Return (x, y) of the center of cell containing provided text 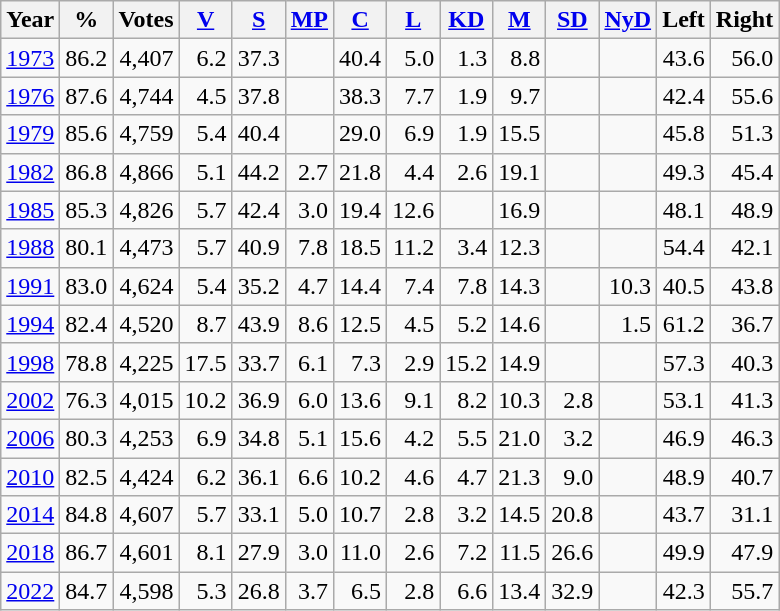
4,253 (146, 438)
37.3 (258, 58)
86.7 (86, 553)
76.3 (86, 400)
4,598 (146, 591)
11.0 (360, 553)
49.3 (684, 172)
54.4 (684, 248)
42.3 (684, 591)
1988 (30, 248)
17.5 (206, 362)
2014 (30, 515)
15.5 (520, 134)
9.0 (572, 477)
84.8 (86, 515)
43.9 (258, 324)
14.9 (520, 362)
14.3 (520, 286)
15.2 (466, 362)
MP (309, 20)
15.6 (360, 438)
55.7 (744, 591)
1985 (30, 210)
3.4 (466, 248)
21.8 (360, 172)
35.2 (258, 286)
6.1 (309, 362)
6.5 (360, 591)
L (414, 20)
86.8 (86, 172)
1973 (30, 58)
14.5 (520, 515)
7.7 (414, 96)
4,624 (146, 286)
7.3 (360, 362)
2022 (30, 591)
12.5 (360, 324)
43.8 (744, 286)
2006 (30, 438)
1994 (30, 324)
M (520, 20)
% (86, 20)
14.4 (360, 286)
13.6 (360, 400)
37.8 (258, 96)
57.3 (684, 362)
46.9 (684, 438)
4,473 (146, 248)
36.9 (258, 400)
19.1 (520, 172)
C (360, 20)
12.6 (414, 210)
4,744 (146, 96)
26.8 (258, 591)
44.2 (258, 172)
61.2 (684, 324)
31.1 (744, 515)
4.2 (414, 438)
33.7 (258, 362)
80.1 (86, 248)
19.4 (360, 210)
4,424 (146, 477)
16.9 (520, 210)
32.9 (572, 591)
4,225 (146, 362)
9.7 (520, 96)
2.7 (309, 172)
10.7 (360, 515)
85.3 (86, 210)
83.0 (86, 286)
8.8 (520, 58)
7.4 (414, 286)
S (258, 20)
82.5 (86, 477)
87.6 (86, 96)
3.7 (309, 591)
8.7 (206, 324)
9.1 (414, 400)
4,015 (146, 400)
4,601 (146, 553)
40.7 (744, 477)
21.0 (520, 438)
KD (466, 20)
27.9 (258, 553)
8.1 (206, 553)
4,759 (146, 134)
45.8 (684, 134)
46.3 (744, 438)
33.1 (258, 515)
4,407 (146, 58)
82.4 (86, 324)
53.1 (684, 400)
14.6 (520, 324)
40.3 (744, 362)
Right (744, 20)
NyD (628, 20)
4,826 (146, 210)
1.5 (628, 324)
18.5 (360, 248)
29.0 (360, 134)
1.3 (466, 58)
Left (684, 20)
47.9 (744, 553)
78.8 (86, 362)
1998 (30, 362)
2018 (30, 553)
56.0 (744, 58)
6.0 (309, 400)
5.3 (206, 591)
85.6 (86, 134)
26.6 (572, 553)
V (206, 20)
1982 (30, 172)
55.6 (744, 96)
13.4 (520, 591)
86.2 (86, 58)
38.3 (360, 96)
1979 (30, 134)
7.2 (466, 553)
84.7 (86, 591)
80.3 (86, 438)
36.7 (744, 324)
41.3 (744, 400)
36.1 (258, 477)
2.9 (414, 362)
2002 (30, 400)
20.8 (572, 515)
34.8 (258, 438)
40.9 (258, 248)
11.2 (414, 248)
SD (572, 20)
43.6 (684, 58)
11.5 (520, 553)
4.4 (414, 172)
21.3 (520, 477)
12.3 (520, 248)
48.1 (684, 210)
51.3 (744, 134)
8.2 (466, 400)
2010 (30, 477)
4,607 (146, 515)
8.6 (309, 324)
5.5 (466, 438)
Year (30, 20)
45.4 (744, 172)
4.6 (414, 477)
1991 (30, 286)
1976 (30, 96)
4,866 (146, 172)
40.5 (684, 286)
42.1 (744, 248)
5.2 (466, 324)
43.7 (684, 515)
4,520 (146, 324)
Votes (146, 20)
49.9 (684, 553)
